For the text-containing cell, return its midpoint in (x, y) coordinate format. 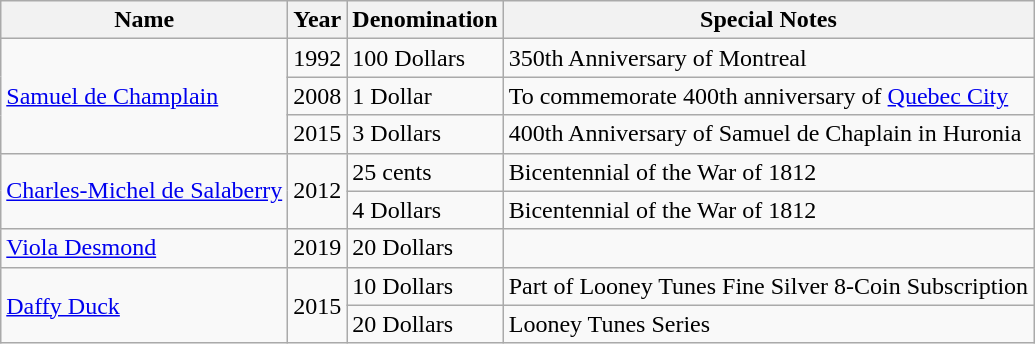
10 Dollars (425, 286)
2012 (318, 191)
Charles-Michel de Salaberry (144, 191)
1992 (318, 58)
4 Dollars (425, 210)
Viola Desmond (144, 248)
Special Notes (768, 20)
Denomination (425, 20)
25 cents (425, 172)
1 Dollar (425, 96)
2019 (318, 248)
400th Anniversary of Samuel de Chaplain in Huronia (768, 134)
Samuel de Champlain (144, 96)
Part of Looney Tunes Fine Silver 8-Coin Subscription (768, 286)
To commemorate 400th anniversary of Quebec City (768, 96)
Daffy Duck (144, 305)
100 Dollars (425, 58)
3 Dollars (425, 134)
Name (144, 20)
Year (318, 20)
Looney Tunes Series (768, 324)
2008 (318, 96)
350th Anniversary of Montreal (768, 58)
